Provide the [X, Y] coordinate of the cell's center where the given text is located.  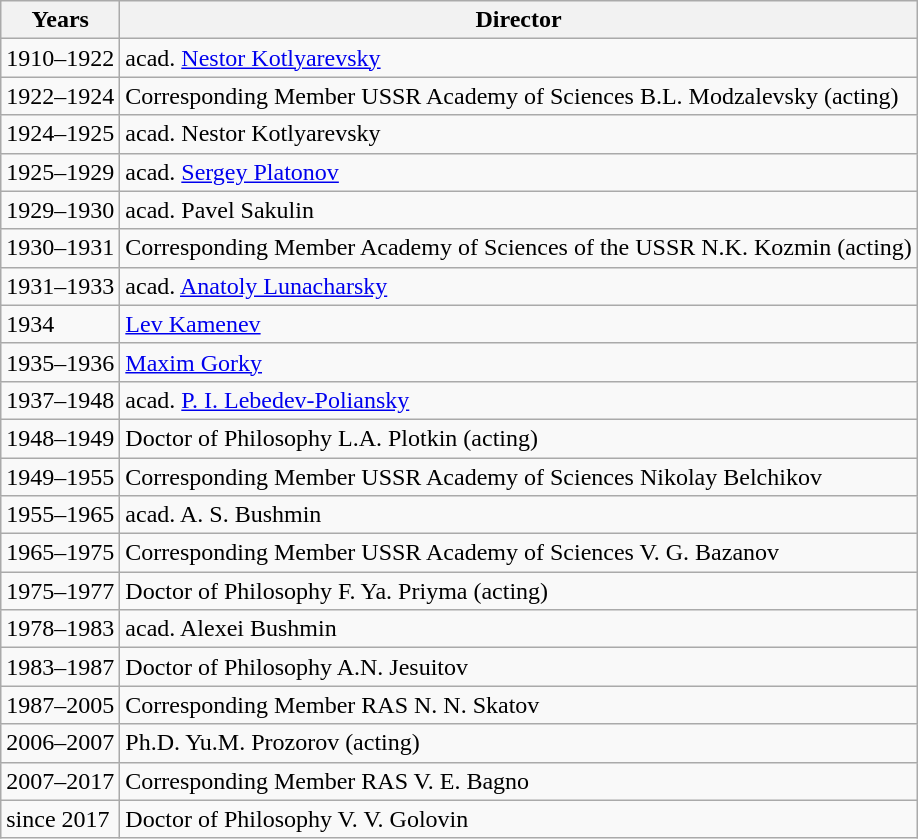
Corresponding Member USSR Academy of Sciences V. G. Bazanov [519, 553]
1929–1930 [60, 210]
1930–1931 [60, 248]
1922–1924 [60, 96]
1955–1965 [60, 515]
acad. Sergey Platonov [519, 172]
Doctor of Philosophy L.A. Plotkin (acting) [519, 438]
acad. Pavel Sakulin [519, 210]
Doctor of Philosophy A.N. Jesuitov [519, 667]
Corresponding Member USSR Academy of Sciences B.L. Modzalevsky (acting) [519, 96]
Years [60, 20]
Corresponding Member RAS N. N. Skatov [519, 705]
acad. A. S. Bushmin [519, 515]
1987–2005 [60, 705]
1924–1925 [60, 134]
acad. Anatoly Lunacharsky [519, 286]
Director [519, 20]
Corresponding Member Academy of Sciences of the USSR N.K. Kozmin (acting) [519, 248]
1925–1929 [60, 172]
1949–1955 [60, 477]
1910–1922 [60, 58]
since 2017 [60, 819]
1937–1948 [60, 400]
1931–1933 [60, 286]
1983–1987 [60, 667]
1975–1977 [60, 591]
Corresponding Member RAS V. E. Bagno [519, 781]
1948–1949 [60, 438]
2007–2017 [60, 781]
Ph.D. Yu.M. Prozorov (acting) [519, 743]
acad. P. I. Lebedev-Poliansky [519, 400]
2006–2007 [60, 743]
Corresponding Member USSR Academy of Sciences Nikolay Belchikov [519, 477]
Lev Kamenev [519, 324]
Maxim Gorky [519, 362]
1935–1936 [60, 362]
1965–1975 [60, 553]
1978–1983 [60, 629]
1934 [60, 324]
acad. Alexei Bushmin [519, 629]
Doctor of Philosophy F. Ya. Priyma (acting) [519, 591]
Doctor of Philosophy V. V. Golovin [519, 819]
